Search for the cell housing the specified text and yield its [X, Y] center coordinate. 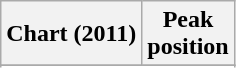
Peakposition [188, 34]
Chart (2011) [72, 34]
